Return the (X, Y) coordinate for the center point of the cell that contains the specified text.  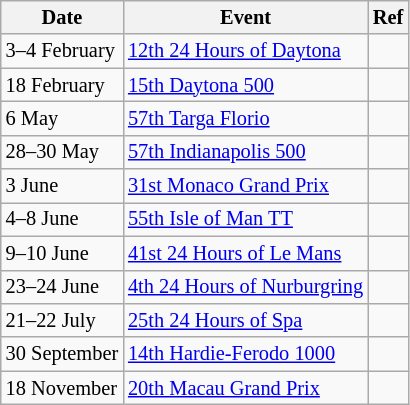
30 September (62, 354)
21–22 July (62, 320)
6 May (62, 118)
Ref (388, 17)
3–4 February (62, 51)
25th 24 Hours of Spa (246, 320)
4th 24 Hours of Nurburgring (246, 287)
18 February (62, 85)
20th Macau Grand Prix (246, 388)
12th 24 Hours of Daytona (246, 51)
28–30 May (62, 152)
15th Daytona 500 (246, 85)
57th Indianapolis 500 (246, 152)
23–24 June (62, 287)
Event (246, 17)
4–8 June (62, 219)
9–10 June (62, 253)
Date (62, 17)
55th Isle of Man TT (246, 219)
41st 24 Hours of Le Mans (246, 253)
57th Targa Florio (246, 118)
14th Hardie-Ferodo 1000 (246, 354)
18 November (62, 388)
3 June (62, 186)
31st Monaco Grand Prix (246, 186)
